Return the [X, Y] coordinate for the center point of the cell that contains the specified text.  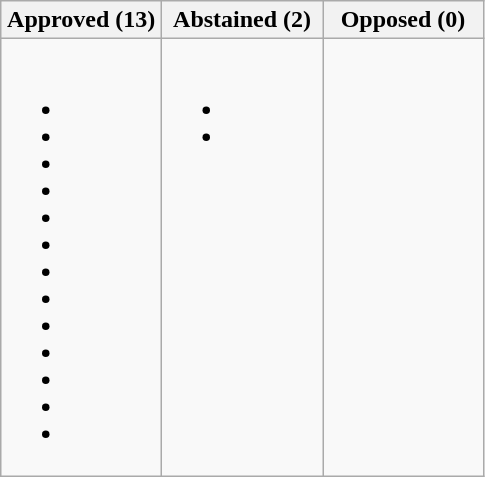
Approved (13) [82, 20]
Opposed (0) [404, 20]
Abstained (2) [242, 20]
